Find where the given text appears and provide that cell's center as [X, Y] coordinate. 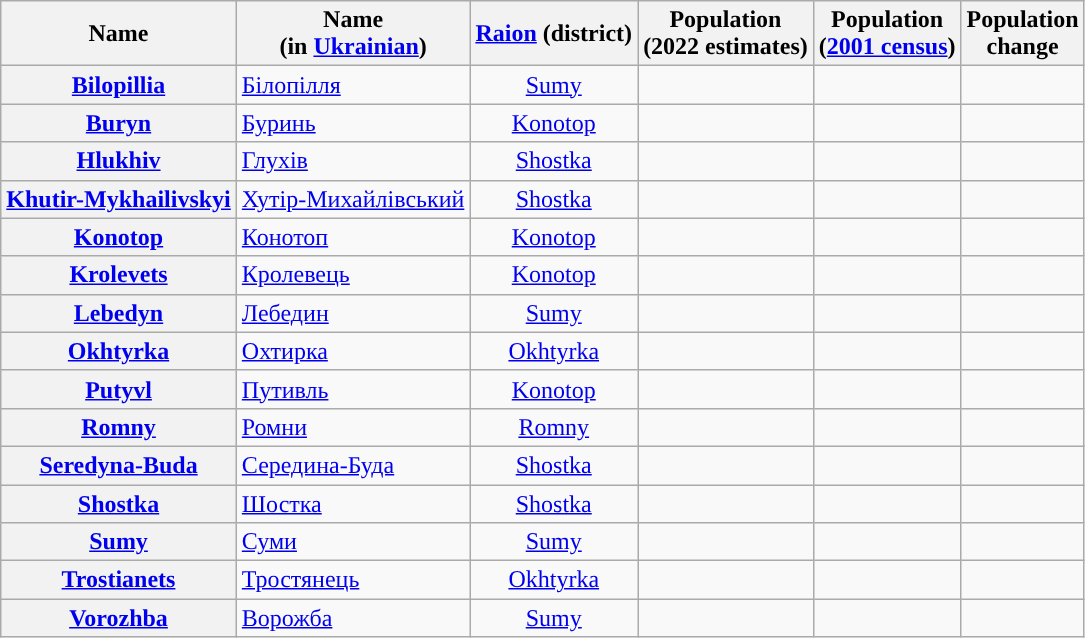
Krolevets [119, 275]
Кролевець [353, 275]
Trostianets [119, 580]
Populationchange [1022, 34]
Vorozhba [119, 618]
Путивль [353, 389]
Конотоп [353, 237]
Тростянець [353, 580]
Seredyna-Buda [119, 465]
Population(2001 census) [887, 34]
Хутір-Михайлівський [353, 199]
Білопілля [353, 85]
Khutir-Mykhailivskyi [119, 199]
Ромни [353, 427]
Buryn [119, 123]
Лебедин [353, 313]
Raion (district) [554, 34]
Глухів [353, 161]
Буринь [353, 123]
Охтирка [353, 351]
Lebedyn [119, 313]
Name [119, 34]
Ворожба [353, 618]
Name(in Ukrainian) [353, 34]
Середина-Буда [353, 465]
Hlukhiv [119, 161]
Bilopillia [119, 85]
Putyvl [119, 389]
Шостка [353, 503]
Population(2022 estimates) [726, 34]
Суми [353, 542]
